Scan for the cell matching the given text and deliver its (X, Y) coordinate at center. 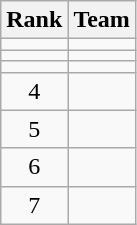
5 (34, 129)
4 (34, 91)
6 (34, 167)
Rank (34, 20)
7 (34, 205)
Team (102, 20)
